Capture the cell that displays the provided text and extract its (x, y) central coordinate. 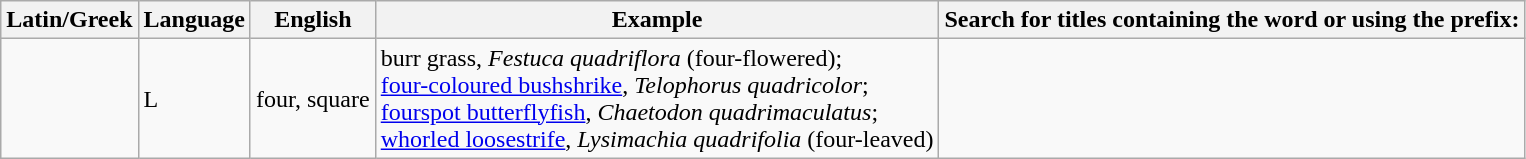
Latin/Greek (70, 20)
English (312, 20)
Example (657, 20)
L (194, 98)
four, square (312, 98)
Language (194, 20)
Search for titles containing the word or using the prefix: (1232, 20)
